Output the [X, Y] coordinate of the center of the cell containing the given text.  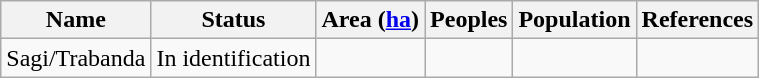
Peoples [469, 20]
Name [76, 20]
In identification [234, 58]
Population [574, 20]
Sagi/Trabanda [76, 58]
References [698, 20]
Area (ha) [370, 20]
Status [234, 20]
